Provide the [X, Y] coordinate of the cell's center where the given text is located.  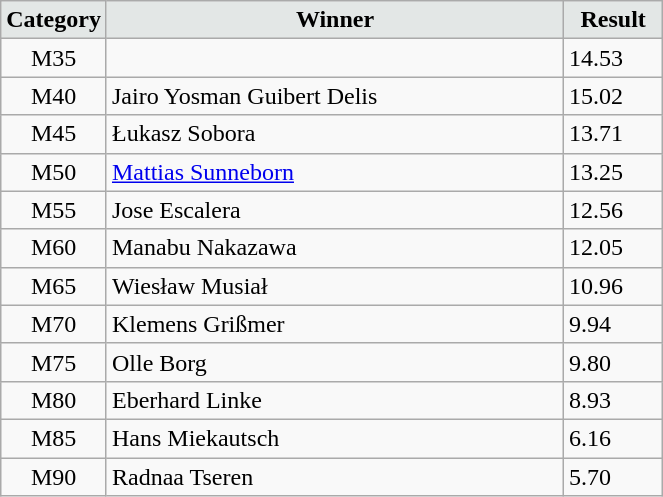
M80 [54, 400]
9.80 [614, 362]
8.93 [614, 400]
M60 [54, 248]
Klemens Grißmer [334, 324]
Result [614, 20]
Hans Miekautsch [334, 438]
M40 [54, 96]
M55 [54, 210]
Eberhard Linke [334, 400]
9.94 [614, 324]
M35 [54, 58]
M45 [54, 134]
5.70 [614, 477]
15.02 [614, 96]
13.25 [614, 172]
Olle Borg [334, 362]
13.71 [614, 134]
Wiesław Musiał [334, 286]
M75 [54, 362]
Manabu Nakazawa [334, 248]
M50 [54, 172]
M85 [54, 438]
14.53 [614, 58]
M70 [54, 324]
10.96 [614, 286]
M90 [54, 477]
Winner [334, 20]
6.16 [614, 438]
Radnaa Tseren [334, 477]
12.56 [614, 210]
Jose Escalera [334, 210]
Jairo Yosman Guibert Delis [334, 96]
M65 [54, 286]
Mattias Sunneborn [334, 172]
Category [54, 20]
12.05 [614, 248]
Łukasz Sobora [334, 134]
